Provide the [X, Y] coordinate of the cell's center where the given text is located.  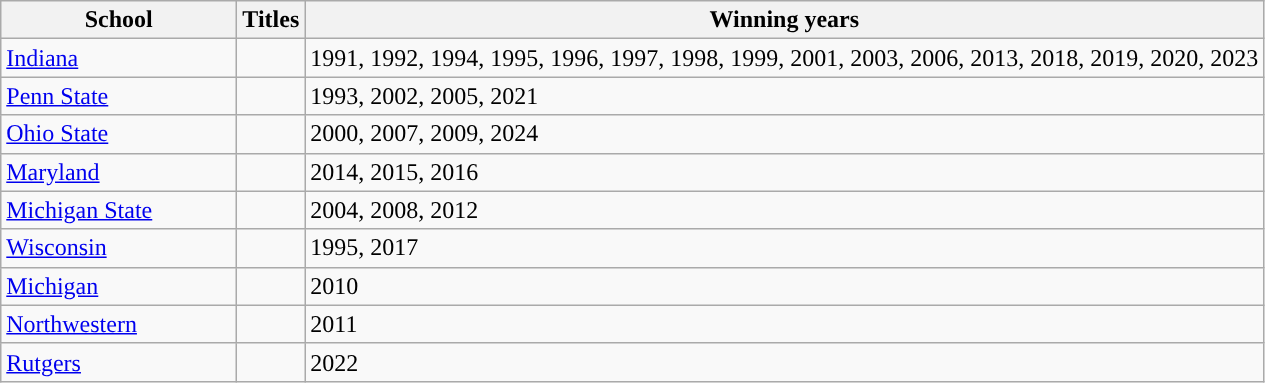
Ohio State [119, 134]
2011 [784, 324]
School [119, 20]
1993, 2002, 2005, 2021 [784, 96]
1991, 1992, 1994, 1995, 1996, 1997, 1998, 1999, 2001, 2003, 2006, 2013, 2018, 2019, 2020, 2023 [784, 58]
Indiana [119, 58]
Penn State [119, 96]
2000, 2007, 2009, 2024 [784, 134]
2004, 2008, 2012 [784, 210]
2014, 2015, 2016 [784, 172]
2010 [784, 286]
Rutgers [119, 362]
Michigan [119, 286]
Titles [271, 20]
Northwestern [119, 324]
Winning years [784, 20]
Maryland [119, 172]
Michigan State [119, 210]
2022 [784, 362]
Wisconsin [119, 248]
1995, 2017 [784, 248]
